Capture the cell that displays the provided text and extract its (x, y) central coordinate. 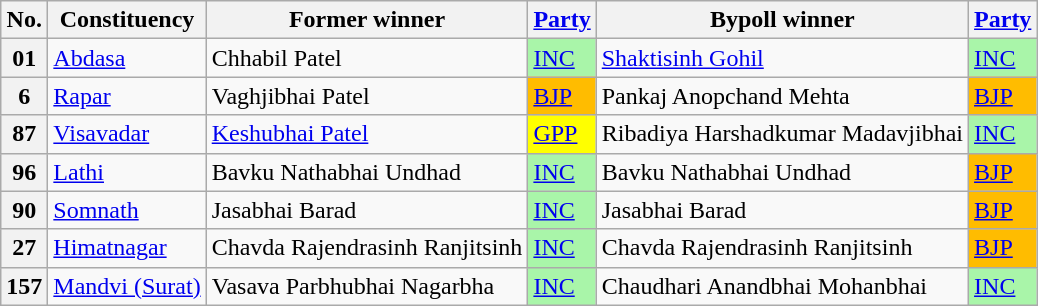
Ribadiya Harshadkumar Madavjibhai (782, 134)
90 (24, 210)
Constituency (127, 20)
Mandvi (Surat) (127, 286)
Former winner (367, 20)
GPP (562, 134)
Shaktisinh Gohil (782, 58)
Himatnagar (127, 248)
Vaghjibhai Patel (367, 96)
157 (24, 286)
Chaudhari Anandbhai Mohanbhai (782, 286)
Somnath (127, 210)
Rapar (127, 96)
Bypoll winner (782, 20)
27 (24, 248)
Pankaj Anopchand Mehta (782, 96)
96 (24, 172)
Abdasa (127, 58)
Visavadar (127, 134)
Keshubhai Patel (367, 134)
87 (24, 134)
No. (24, 20)
01 (24, 58)
6 (24, 96)
Vasava Parbhubhai Nagarbha (367, 286)
Chhabil Patel (367, 58)
Lathi (127, 172)
